Scan for the cell matching the given text and deliver its [X, Y] coordinate at center. 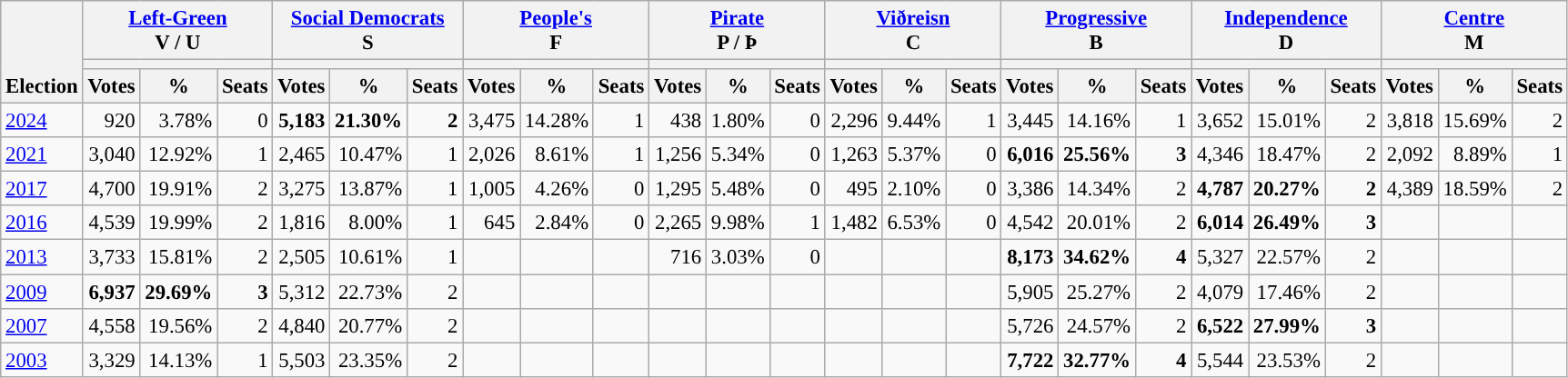
2016 [42, 223]
22.57% [1288, 257]
4,558 [111, 325]
19.91% [178, 189]
4,389 [1410, 189]
22.73% [369, 292]
14.34% [1097, 189]
CentreM [1473, 31]
3,445 [1030, 121]
Left-GreenV / U [178, 31]
8.89% [1475, 154]
19.99% [178, 223]
34.62% [1097, 257]
7,722 [1030, 360]
4,542 [1030, 223]
3,475 [491, 121]
15.01% [1288, 121]
PirateP / Þ [738, 31]
10.47% [369, 154]
5,327 [1221, 257]
5,183 [302, 121]
1,263 [853, 154]
13.87% [369, 189]
People'sF [557, 31]
18.47% [1288, 154]
438 [678, 121]
1,482 [853, 223]
14.16% [1097, 121]
5.37% [913, 154]
3,818 [1410, 121]
3,652 [1221, 121]
23.35% [369, 360]
Election [42, 53]
10.61% [369, 257]
23.53% [1288, 360]
20.27% [1288, 189]
2,265 [678, 223]
2017 [42, 189]
3,040 [111, 154]
2,465 [302, 154]
4,346 [1221, 154]
6,522 [1221, 325]
8.00% [369, 223]
26.49% [1288, 223]
1,816 [302, 223]
920 [111, 121]
19.56% [178, 325]
5,726 [1030, 325]
5,905 [1030, 292]
495 [853, 189]
2013 [42, 257]
2024 [42, 121]
25.27% [1097, 292]
17.46% [1288, 292]
20.01% [1097, 223]
25.56% [1097, 154]
2007 [42, 325]
6,014 [1221, 223]
2.84% [557, 223]
3,329 [111, 360]
4.26% [557, 189]
3,275 [302, 189]
5.34% [739, 154]
4,840 [302, 325]
2009 [42, 292]
3.03% [739, 257]
2,296 [853, 121]
18.59% [1475, 189]
9.44% [913, 121]
3,733 [111, 257]
1.80% [739, 121]
6.53% [913, 223]
2021 [42, 154]
1,256 [678, 154]
Social DemocratsS [367, 31]
12.92% [178, 154]
3,386 [1030, 189]
29.69% [178, 292]
8,173 [1030, 257]
2,092 [1410, 154]
5,503 [302, 360]
5.48% [739, 189]
3.78% [178, 121]
716 [678, 257]
2,026 [491, 154]
2,505 [302, 257]
1,295 [678, 189]
14.28% [557, 121]
15.81% [178, 257]
32.77% [1097, 360]
645 [491, 223]
4,539 [111, 223]
IndependenceD [1286, 31]
2.10% [913, 189]
4,079 [1221, 292]
21.30% [369, 121]
4,787 [1221, 189]
ViðreisnC [913, 31]
6,016 [1030, 154]
1,005 [491, 189]
27.99% [1288, 325]
20.77% [369, 325]
24.57% [1097, 325]
2003 [42, 360]
6,937 [111, 292]
8.61% [557, 154]
ProgressiveB [1097, 31]
9.98% [739, 223]
5,544 [1221, 360]
5,312 [302, 292]
14.13% [178, 360]
4,700 [111, 189]
15.69% [1475, 121]
